Detect which cell encompasses the target text, then output its (x, y) center coordinate. 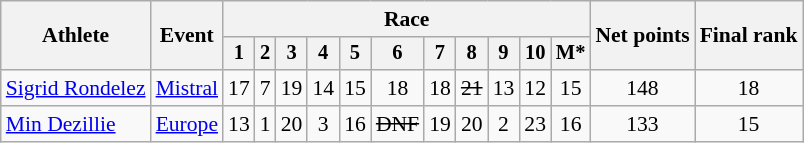
Net points (642, 36)
9 (504, 54)
4 (323, 54)
23 (535, 124)
10 (535, 54)
Race (406, 19)
Final rank (749, 36)
M* (570, 54)
8 (472, 54)
Min Dezillie (76, 124)
5 (355, 54)
21 (472, 88)
17 (239, 88)
6 (398, 54)
Mistral (187, 88)
133 (642, 124)
14 (323, 88)
Event (187, 36)
Europe (187, 124)
Sigrid Rondelez (76, 88)
DNF (398, 124)
Athlete (76, 36)
12 (535, 88)
148 (642, 88)
